Identify which cell holds the provided text, then report its (x, y) central coordinate. 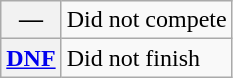
Did not finish (146, 58)
— (31, 20)
Did not compete (146, 20)
DNF (31, 58)
